Determine the [X, Y] coordinate at the center of the cell enclosing the given text.  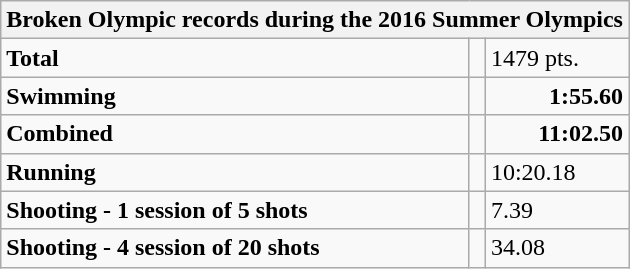
Combined [236, 134]
10:20.18 [556, 172]
7.39 [556, 210]
1479 pts. [556, 58]
1:55.60 [556, 96]
11:02.50 [556, 134]
34.08 [556, 248]
Shooting - 4 session of 20 shots [236, 248]
Swimming [236, 96]
Shooting - 1 session of 5 shots [236, 210]
Running [236, 172]
Broken Olympic records during the 2016 Summer Olympics [315, 20]
Total [236, 58]
